Search for the cell housing the specified text and yield its [x, y] center coordinate. 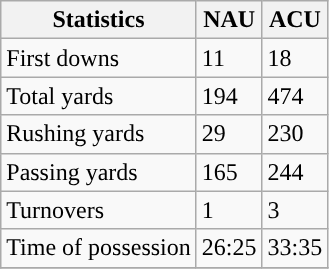
Time of possession [99, 248]
Passing yards [99, 172]
33:35 [295, 248]
165 [229, 172]
NAU [229, 20]
244 [295, 172]
26:25 [229, 248]
Total yards [99, 96]
29 [229, 134]
230 [295, 134]
Turnovers [99, 210]
3 [295, 210]
194 [229, 96]
11 [229, 58]
Rushing yards [99, 134]
ACU [295, 20]
18 [295, 58]
1 [229, 210]
Statistics [99, 20]
First downs [99, 58]
474 [295, 96]
